Provide the (X, Y) coordinate of the cell's center where the given text is located.  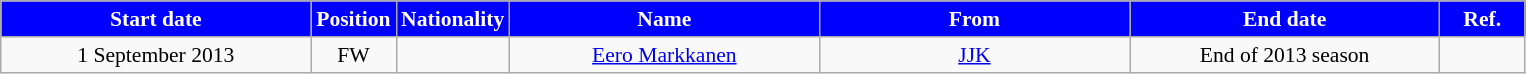
FW (354, 55)
Start date (156, 19)
JJK (974, 55)
Position (354, 19)
From (974, 19)
End of 2013 season (1285, 55)
End date (1285, 19)
Ref. (1482, 19)
Nationality (452, 19)
1 September 2013 (156, 55)
Name (664, 19)
Eero Markkanen (664, 55)
